Return the (x, y) coordinate for the center point of the cell that contains the specified text.  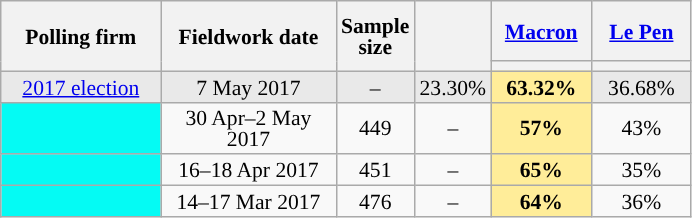
449 (375, 128)
451 (375, 170)
Polling firm (81, 36)
23.30% (452, 86)
14–17 Mar 2017 (248, 202)
7 May 2017 (248, 86)
2017 election (81, 86)
30 Apr–2 May 2017 (248, 128)
36% (641, 202)
36.68% (641, 86)
63.32% (541, 86)
Macron (541, 31)
43% (641, 128)
Le Pen (641, 31)
35% (641, 170)
Samplesize (375, 36)
476 (375, 202)
57% (541, 128)
65% (541, 170)
16–18 Apr 2017 (248, 170)
Fieldwork date (248, 36)
64% (541, 202)
